From the cell containing the given text, extract its center point as (x, y) coordinate. 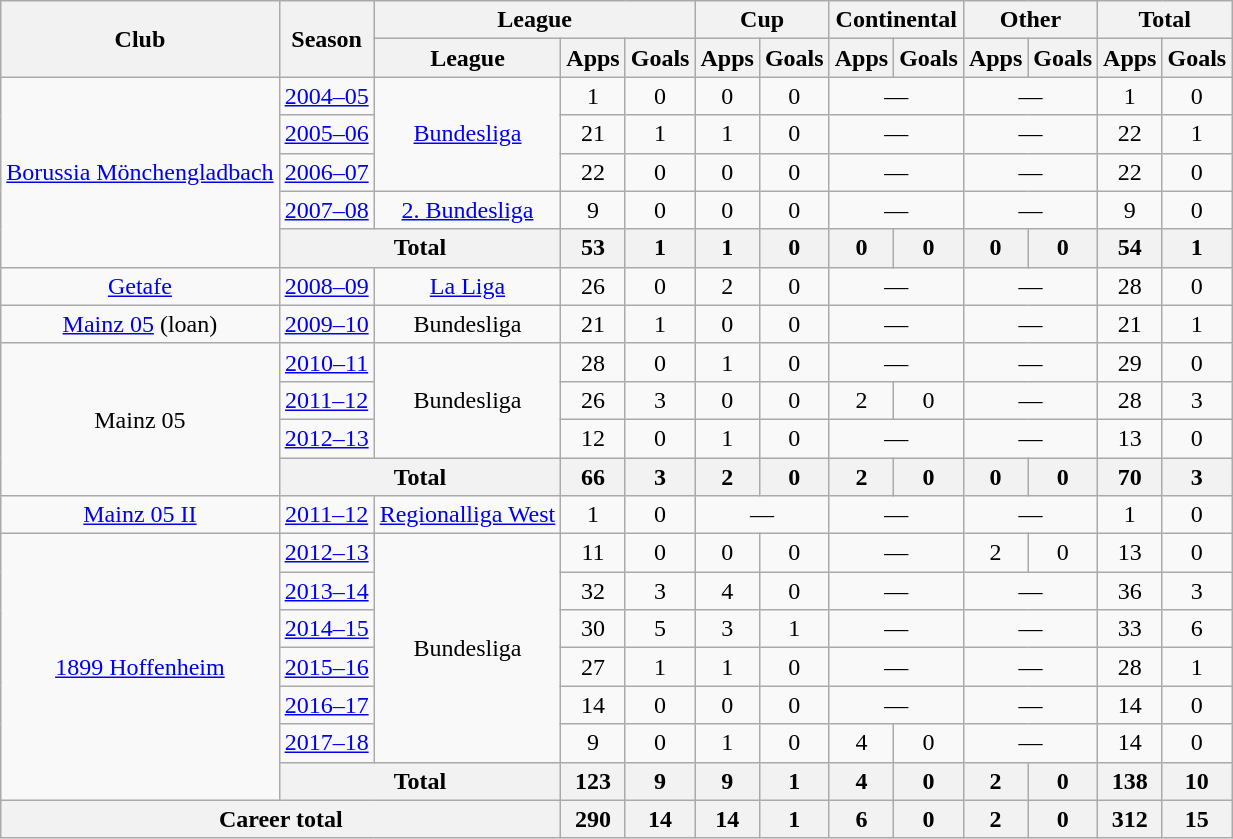
12 (593, 438)
2014–15 (326, 629)
30 (593, 629)
2010–11 (326, 362)
Club (140, 39)
312 (1130, 819)
66 (593, 477)
27 (593, 667)
2015–16 (326, 667)
138 (1130, 781)
Mainz 05 II (140, 515)
Mainz 05 (loan) (140, 324)
Regionalliga West (468, 515)
2005–06 (326, 134)
2. Bundesliga (468, 210)
5 (660, 629)
2013–14 (326, 591)
Cup (762, 20)
Getafe (140, 286)
53 (593, 248)
290 (593, 819)
2004–05 (326, 96)
Other (1030, 20)
Borussia Mönchengladbach (140, 172)
70 (1130, 477)
2007–08 (326, 210)
2006–07 (326, 172)
10 (1197, 781)
2009–10 (326, 324)
29 (1130, 362)
La Liga (468, 286)
Continental (896, 20)
36 (1130, 591)
11 (593, 553)
2008–09 (326, 286)
1899 Hoffenheim (140, 667)
Career total (281, 819)
32 (593, 591)
2016–17 (326, 705)
2017–18 (326, 743)
Season (326, 39)
33 (1130, 629)
Mainz 05 (140, 419)
123 (593, 781)
54 (1130, 248)
15 (1197, 819)
